Find where the given text appears and provide that cell's center as [x, y] coordinate. 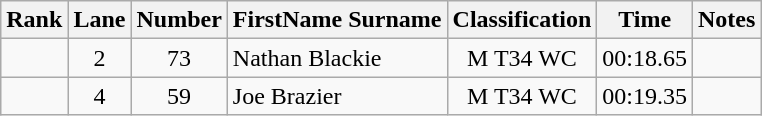
Number [179, 20]
00:19.35 [645, 96]
4 [100, 96]
59 [179, 96]
FirstName Surname [337, 20]
Time [645, 20]
Notes [727, 20]
Rank [34, 20]
00:18.65 [645, 58]
2 [100, 58]
Joe Brazier [337, 96]
Classification [522, 20]
73 [179, 58]
Lane [100, 20]
Nathan Blackie [337, 58]
